Return the (X, Y) coordinate for the center point of the cell that contains the specified text.  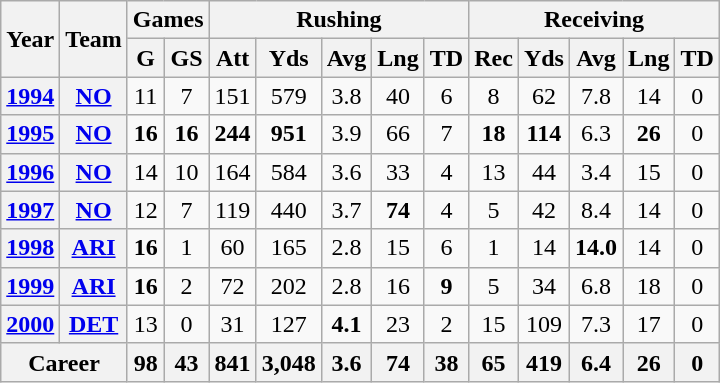
7.3 (596, 324)
165 (288, 248)
Games (168, 20)
127 (288, 324)
Rec (494, 58)
65 (494, 362)
DET (94, 324)
119 (232, 210)
1994 (30, 96)
11 (146, 96)
202 (288, 286)
244 (232, 134)
72 (232, 286)
38 (446, 362)
9 (446, 286)
40 (398, 96)
6.3 (596, 134)
3.9 (346, 134)
34 (544, 286)
1997 (30, 210)
841 (232, 362)
584 (288, 172)
Year (30, 39)
1998 (30, 248)
151 (232, 96)
164 (232, 172)
Att (232, 58)
1995 (30, 134)
23 (398, 324)
31 (232, 324)
1996 (30, 172)
579 (288, 96)
60 (232, 248)
33 (398, 172)
3.8 (346, 96)
Career (64, 362)
4.1 (346, 324)
6.4 (596, 362)
3.7 (346, 210)
8.4 (596, 210)
Receiving (594, 20)
440 (288, 210)
98 (146, 362)
44 (544, 172)
3,048 (288, 362)
8 (494, 96)
17 (649, 324)
7.8 (596, 96)
42 (544, 210)
10 (186, 172)
G (146, 58)
114 (544, 134)
Team (94, 39)
2000 (30, 324)
12 (146, 210)
419 (544, 362)
Rushing (339, 20)
1999 (30, 286)
6.8 (596, 286)
66 (398, 134)
GS (186, 58)
109 (544, 324)
14.0 (596, 248)
951 (288, 134)
62 (544, 96)
3.4 (596, 172)
43 (186, 362)
